Locate the cell with the specified text and output its (X, Y) center coordinate. 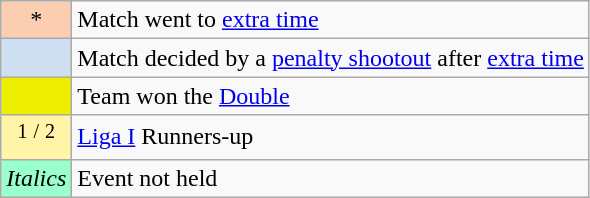
* (36, 20)
Italics (36, 178)
Liga I Runners-up (331, 138)
Match went to extra time (331, 20)
1 / 2 (36, 138)
Team won the Double (331, 96)
Match decided by a penalty shootout after extra time (331, 58)
Event not held (331, 178)
